Output the (x, y) coordinate of the center of the cell containing the given text.  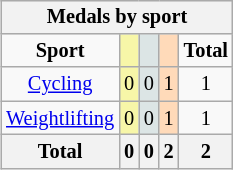
Medals by sport (117, 17)
Weightlifting (60, 118)
Sport (60, 51)
Cycling (60, 84)
